Identify which cell holds the provided text, then report its [X, Y] central coordinate. 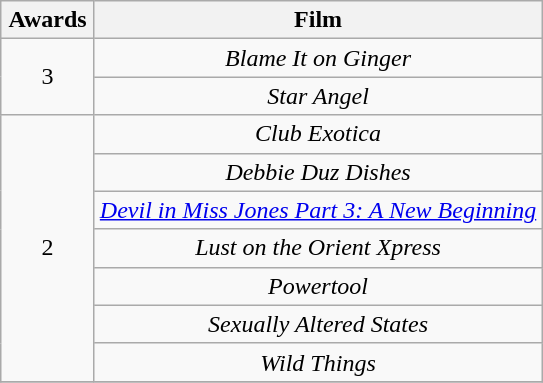
Blame It on Ginger [318, 58]
Sexually Altered States [318, 324]
Lust on the Orient Xpress [318, 248]
3 [48, 77]
2 [48, 248]
Devil in Miss Jones Part 3: A New Beginning [318, 210]
Wild Things [318, 362]
Powertool [318, 286]
Debbie Duz Dishes [318, 172]
Star Angel [318, 96]
Club Exotica [318, 134]
Film [318, 20]
Awards [48, 20]
